Identify which cell holds the provided text, then report its (X, Y) central coordinate. 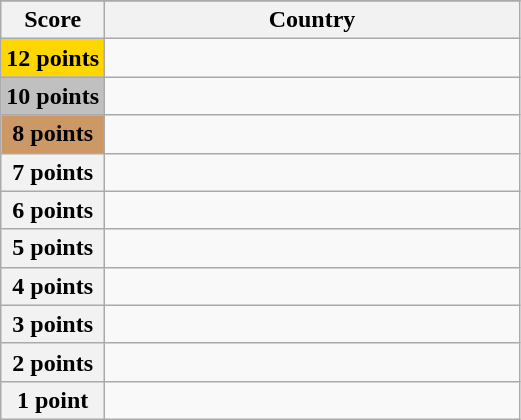
8 points (53, 134)
2 points (53, 362)
12 points (53, 58)
6 points (53, 210)
5 points (53, 248)
Score (53, 20)
10 points (53, 96)
4 points (53, 286)
1 point (53, 400)
3 points (53, 324)
Country (312, 20)
7 points (53, 172)
